Detect which cell encompasses the target text, then output its (x, y) center coordinate. 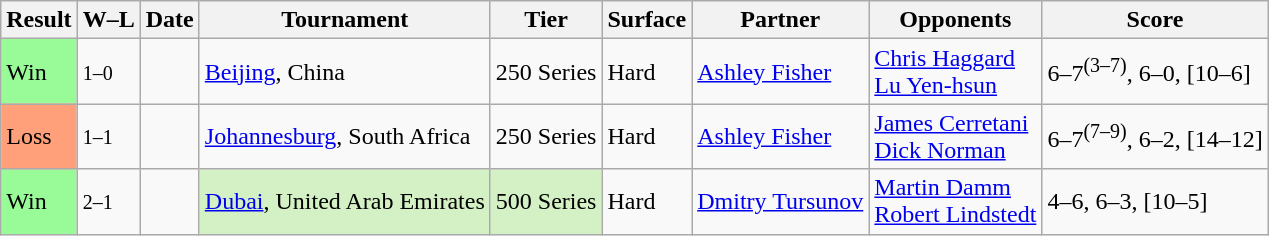
Dmitry Tursunov (780, 202)
1–0 (108, 72)
6–7(7–9), 6–2, [14–12] (1155, 136)
Score (1155, 20)
Dubai, United Arab Emirates (344, 202)
Opponents (956, 20)
Surface (647, 20)
Chris Haggard Lu Yen-hsun (956, 72)
2–1 (108, 202)
James Cerretani Dick Norman (956, 136)
Tournament (344, 20)
Tier (546, 20)
Partner (780, 20)
Loss (39, 136)
4–6, 6–3, [10–5] (1155, 202)
Result (39, 20)
1–1 (108, 136)
Beijing, China (344, 72)
Date (170, 20)
6–7(3–7), 6–0, [10–6] (1155, 72)
Martin Damm Robert Lindstedt (956, 202)
500 Series (546, 202)
W–L (108, 20)
Johannesburg, South Africa (344, 136)
